Return the [X, Y] coordinate for the center point of the cell that contains the specified text.  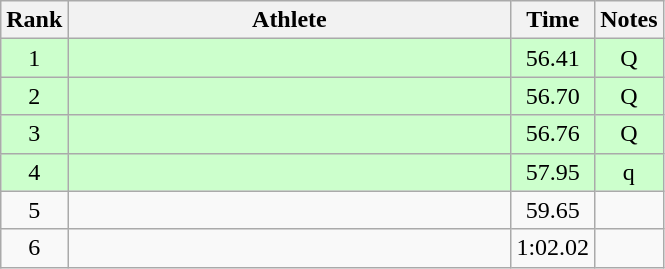
Notes [629, 20]
3 [34, 134]
56.76 [553, 134]
1:02.02 [553, 248]
4 [34, 172]
q [629, 172]
57.95 [553, 172]
Rank [34, 20]
5 [34, 210]
56.70 [553, 96]
2 [34, 96]
Time [553, 20]
Athlete [290, 20]
56.41 [553, 58]
59.65 [553, 210]
6 [34, 248]
1 [34, 58]
